Extract the (x, y) coordinate from the center of the cell holding the provided text.  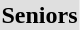
Seniors (40, 15)
